Provide the [x, y] coordinate of the cell's center where the given text is located.  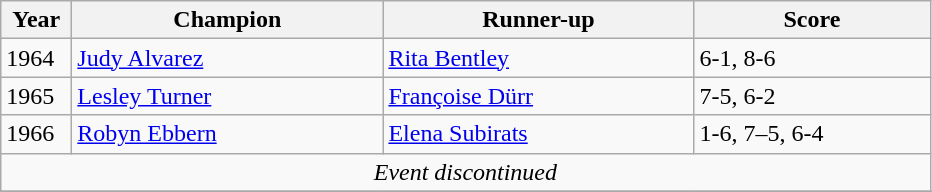
Robyn Ebbern [228, 134]
Judy Alvarez [228, 58]
1966 [36, 134]
Event discontinued [466, 172]
1-6, 7–5, 6-4 [812, 134]
Year [36, 20]
Rita Bentley [538, 58]
Champion [228, 20]
Elena Subirats [538, 134]
1964 [36, 58]
7-5, 6-2 [812, 96]
Runner-up [538, 20]
Score [812, 20]
Françoise Dürr [538, 96]
Lesley Turner [228, 96]
6-1, 8-6 [812, 58]
1965 [36, 96]
